Search for the cell housing the specified text and yield its (X, Y) center coordinate. 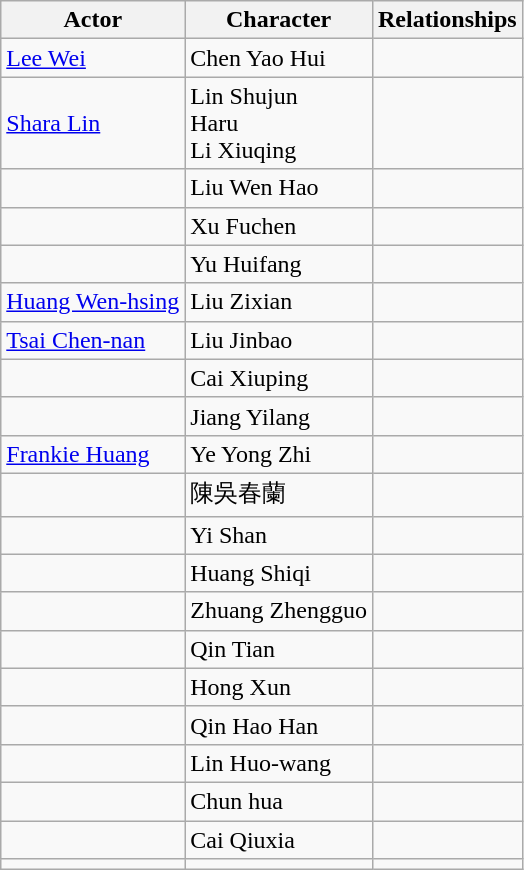
Huang Shiqi (279, 573)
Jiang Yilang (279, 416)
Ye Yong Zhi (279, 454)
Qin Tian (279, 649)
Zhuang Zhengguo (279, 611)
Huang Wen-hsing (93, 302)
Tsai Chen-nan (93, 340)
Frankie Huang (93, 454)
Lin Shujun Haru Li Xiuqing (279, 123)
Yu Huifang (279, 264)
Shara Lin (93, 123)
Hong Xun (279, 687)
Cai Qiuxia (279, 839)
Liu Wen Hao (279, 188)
Chen Yao Hui (279, 58)
Liu Jinbao (279, 340)
Chun hua (279, 801)
Qin Hao Han (279, 725)
Cai Xiuping (279, 378)
Liu Zixian (279, 302)
Character (279, 20)
Lee Wei (93, 58)
Lin Huo-wang (279, 763)
Actor (93, 20)
Yi Shan (279, 535)
Xu Fuchen (279, 226)
Relationships (447, 20)
陳吳春蘭 (279, 494)
